Determine the (X, Y) coordinate at the center of the cell enclosing the given text.  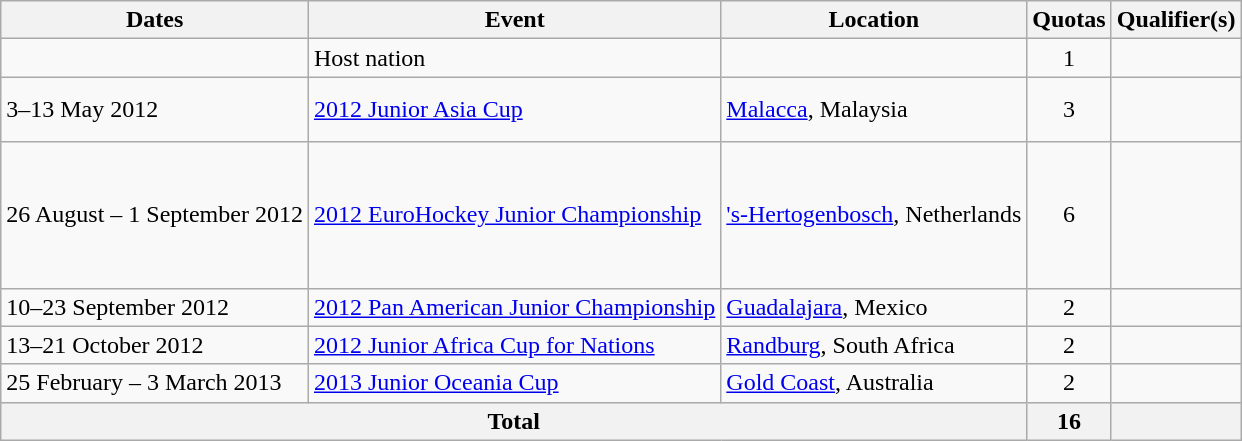
Guadalajara, Mexico (874, 307)
Host nation (514, 58)
2012 EuroHockey Junior Championship (514, 215)
1 (1069, 58)
Location (874, 20)
Gold Coast, Australia (874, 383)
6 (1069, 215)
Total (514, 421)
Quotas (1069, 20)
3 (1069, 110)
2012 Junior Asia Cup (514, 110)
3–13 May 2012 (155, 110)
Event (514, 20)
25 February – 3 March 2013 (155, 383)
16 (1069, 421)
Malacca, Malaysia (874, 110)
Dates (155, 20)
Randburg, South Africa (874, 345)
's-Hertogenbosch, Netherlands (874, 215)
2013 Junior Oceania Cup (514, 383)
26 August – 1 September 2012 (155, 215)
2012 Pan American Junior Championship (514, 307)
2012 Junior Africa Cup for Nations (514, 345)
13–21 October 2012 (155, 345)
10–23 September 2012 (155, 307)
Qualifier(s) (1176, 20)
